Extract the (x, y) coordinate from the center of the cell holding the provided text.  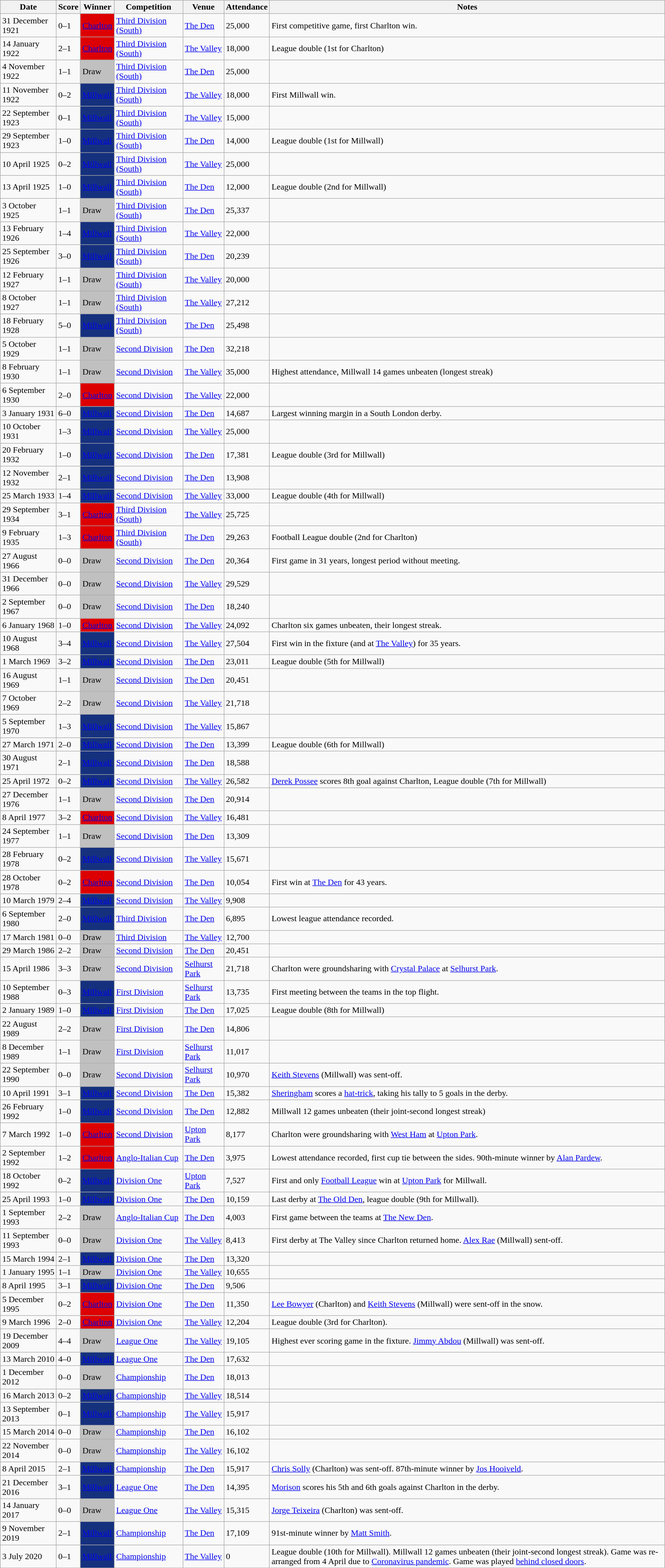
15,382 (247, 1093)
13 March 2010 (28, 1359)
17,632 (247, 1359)
29 September 1923 (28, 141)
Chris Solly (Charlton) was sent-off. 87th-minute winner by Jos Hooiveld. (467, 1469)
12 November 1932 (28, 478)
15,671 (247, 859)
First win in the fixture (and at The Valley) for 35 years. (467, 643)
1 September 1993 (28, 1217)
13,309 (247, 836)
27 December 1976 (28, 799)
First Millwall win. (467, 94)
24,092 (247, 625)
9 March 1996 (28, 1322)
5 September 1970 (28, 726)
First and only Football League win at Upton Park for Millwall. (467, 1181)
7,527 (247, 1181)
8 April 2015 (28, 1469)
Competition (148, 7)
League double (8th for Millwall) (467, 1010)
11,017 (247, 1051)
14 January 2017 (28, 1510)
10,054 (247, 882)
First win at The Den for 43 years. (467, 882)
6–0 (68, 413)
22 September 1990 (28, 1075)
Lee Bowyer (Charlton) and Keith Stevens (Millwall) were sent-off in the snow. (467, 1304)
12,882 (247, 1111)
2 September 1967 (28, 606)
First derby at The Valley since Charlton returned home. Alex Rae (Millwall) sent-off. (467, 1240)
Highest attendance, Millwall 14 games unbeaten (longest streak) (467, 372)
18,240 (247, 606)
17,381 (247, 454)
3 January 1931 (28, 413)
1 December 2012 (28, 1377)
Sheringham scores a hat-trick, taking his tally to 5 goals in the derby. (467, 1093)
Football League double (2nd for Charlton) (467, 537)
7 October 1969 (28, 703)
5–0 (68, 326)
27 March 1971 (28, 744)
11 September 1993 (28, 1240)
5 October 1929 (28, 349)
16 March 2013 (28, 1395)
20,364 (247, 560)
25 April 1993 (28, 1199)
31 December 1966 (28, 584)
3–3 (68, 969)
3 October 1925 (28, 210)
Charlton were groundsharing with Crystal Palace at Selhurst Park. (467, 969)
10,970 (247, 1075)
2–4 (68, 900)
25,725 (247, 514)
9 November 2019 (28, 1533)
29 September 1934 (28, 514)
19 December 2009 (28, 1340)
Charlton were groundsharing with West Ham at Upton Park. (467, 1135)
Venue (204, 7)
10,159 (247, 1199)
13,735 (247, 992)
8 February 1930 (28, 372)
Score (68, 7)
13 February 1926 (28, 233)
10,655 (247, 1272)
13,320 (247, 1258)
25 March 1933 (28, 496)
Highest ever scoring game in the fixture. Jimmy Abdou (Millwall) was sent-off. (467, 1340)
12,700 (247, 937)
14,000 (247, 141)
12 February 1927 (28, 279)
4–4 (68, 1340)
18 October 1992 (28, 1181)
10 August 1968 (28, 643)
25,337 (247, 210)
27,212 (247, 302)
22 August 1989 (28, 1029)
League double (1st for Millwall) (467, 141)
Winner (97, 7)
Lowest attendance recorded, first cup tie between the sides. 90th-minute winner by Alan Pardew. (467, 1157)
29,529 (247, 584)
8 April 1977 (28, 818)
15,000 (247, 118)
18,514 (247, 1395)
9 February 1935 (28, 537)
0–3 (68, 992)
15,315 (247, 1510)
17 March 1981 (28, 937)
Morison scores his 5th and 6th goals against Charlton in the derby. (467, 1487)
27 August 1966 (28, 560)
17,025 (247, 1010)
18,013 (247, 1377)
25 September 1926 (28, 256)
0 (247, 1556)
Attendance (247, 7)
28 October 1978 (28, 882)
16 August 1969 (28, 680)
27,504 (247, 643)
Lowest league attendance recorded. (467, 919)
22 September 1923 (28, 118)
31 December 1921 (28, 26)
Keith Stevens (Millwall) was sent-off. (467, 1075)
10 April 1925 (28, 164)
10 September 1988 (28, 992)
15 March 2014 (28, 1432)
10 April 1991 (28, 1093)
League double (3rd for Charlton). (467, 1322)
Millwall 12 games unbeaten (their joint-second longest streak) (467, 1111)
13,399 (247, 744)
19,105 (247, 1340)
League double (4th for Millwall) (467, 496)
10 March 1979 (28, 900)
15 March 1994 (28, 1258)
7 March 1992 (28, 1135)
4 November 1922 (28, 72)
12,204 (247, 1322)
17,109 (247, 1533)
4–0 (68, 1359)
16,481 (247, 818)
26,582 (247, 781)
Jorge Teixeira (Charlton) was sent-off. (467, 1510)
22 November 2014 (28, 1450)
First competitive game, first Charlton win. (467, 26)
32,218 (247, 349)
13,908 (247, 478)
First meeting between the teams in the top flight. (467, 992)
2 January 1989 (28, 1010)
First game in 31 years, longest period without meeting. (467, 560)
35,000 (247, 372)
13 April 1925 (28, 187)
Last derby at The Old Den, league double (9th for Millwall). (467, 1199)
8 December 1989 (28, 1051)
2 September 1992 (28, 1157)
20 February 1932 (28, 454)
14,687 (247, 413)
11,350 (247, 1304)
91st-minute winner by Matt Smith. (467, 1533)
18 February 1928 (28, 326)
25,498 (247, 326)
Notes (467, 7)
8 April 1995 (28, 1286)
League double (3rd for Millwall) (467, 454)
4,003 (247, 1217)
14,806 (247, 1029)
8 October 1927 (28, 302)
30 August 1971 (28, 763)
9,506 (247, 1286)
3,975 (247, 1157)
18,588 (247, 763)
3 July 2020 (28, 1556)
3–4 (68, 643)
5 December 1995 (28, 1304)
League double (5th for Millwall) (467, 662)
Largest winning margin in a South London derby. (467, 413)
33,000 (247, 496)
6,895 (247, 919)
23,011 (247, 662)
6 September 1980 (28, 919)
League double (2nd for Millwall) (467, 187)
10 October 1931 (28, 432)
14,395 (247, 1487)
21 December 2016 (28, 1487)
1 January 1995 (28, 1272)
8,413 (247, 1240)
11 November 1922 (28, 94)
6 September 1930 (28, 395)
Date (28, 7)
25 April 1972 (28, 781)
Charlton six games unbeaten, their longest streak. (467, 625)
20,239 (247, 256)
First game between the teams at The New Den. (467, 1217)
1 March 1969 (28, 662)
15,867 (247, 726)
8,177 (247, 1135)
26 February 1992 (28, 1111)
9,908 (247, 900)
20,000 (247, 279)
League double (1st for Charlton) (467, 48)
Derek Possee scores 8th goal against Charlton, League double (7th for Millwall) (467, 781)
League double (6th for Millwall) (467, 744)
24 September 1977 (28, 836)
20,914 (247, 799)
15 April 1986 (28, 969)
29 March 1986 (28, 951)
14 January 1922 (28, 48)
1–2 (68, 1157)
6 January 1968 (28, 625)
28 February 1978 (28, 859)
12,000 (247, 187)
3–0 (68, 256)
13 September 2013 (28, 1414)
29,263 (247, 537)
